Extract the (x, y) coordinate from the center of the cell holding the provided text.  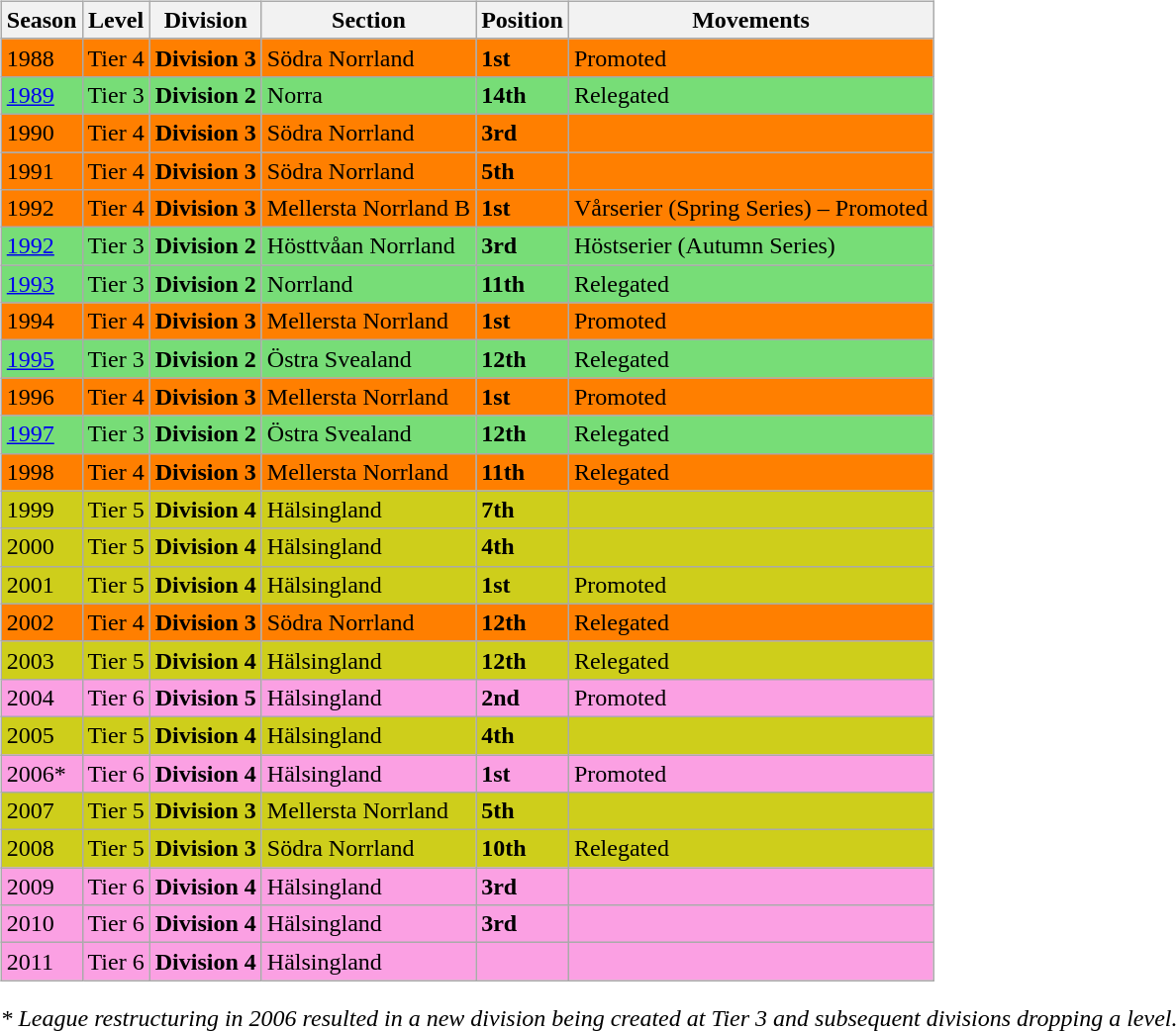
2002 (42, 622)
Position (523, 20)
Division (206, 20)
2nd (523, 698)
Höstserier (Autumn Series) (750, 246)
Hösttvåan Norrland (368, 246)
2008 (42, 849)
1991 (42, 171)
1997 (42, 434)
Movements (750, 20)
1999 (42, 510)
1988 (42, 57)
1994 (42, 322)
Norra (368, 95)
2007 (42, 811)
1993 (42, 284)
1989 (42, 95)
1996 (42, 397)
2000 (42, 547)
Mellersta Norrland B (368, 209)
Norrland (368, 284)
14th (523, 95)
1990 (42, 133)
10th (523, 849)
Vårserier (Spring Series) – Promoted (750, 209)
2010 (42, 924)
2004 (42, 698)
2009 (42, 887)
2001 (42, 585)
2003 (42, 660)
Section (368, 20)
1998 (42, 472)
Level (116, 20)
Season (42, 20)
2011 (42, 962)
Division 5 (206, 698)
7th (523, 510)
2006* (42, 773)
1995 (42, 359)
2005 (42, 735)
